For the text-containing cell, return its midpoint in [X, Y] coordinate format. 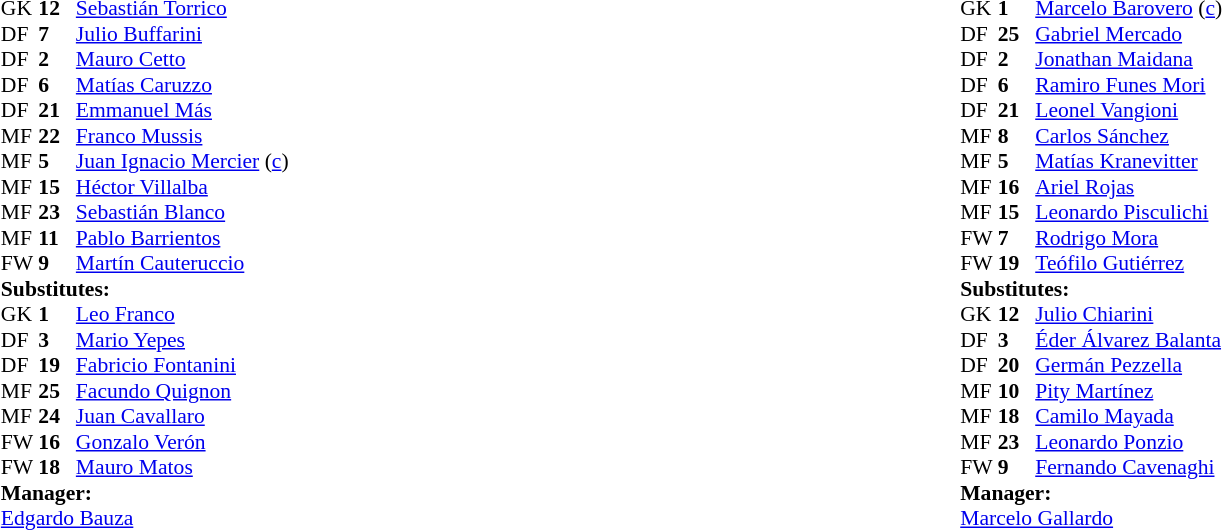
Matías Caruzzo [182, 85]
Leo Franco [182, 315]
Facundo Quignon [182, 391]
Juan Cavallaro [182, 417]
Sebastián Blanco [182, 213]
Pablo Barrientos [182, 238]
8 [1017, 136]
Fernando Cavenaghi [1128, 467]
Mauro Matos [182, 467]
1 [57, 315]
Leonardo Pisculichi [1128, 213]
11 [57, 238]
20 [1017, 365]
Juan Ignacio Mercier (c) [182, 161]
Fabricio Fontanini [182, 365]
Gonzalo Verón [182, 442]
Éder Álvarez Balanta [1128, 340]
12 [1017, 315]
Camilo Mayada [1128, 417]
Franco Mussis [182, 136]
Emmanuel Más [182, 111]
Mauro Cetto [182, 59]
Héctor Villalba [182, 187]
Julio Buffarini [182, 34]
24 [57, 417]
10 [1017, 391]
Germán Pezzella [1128, 365]
Leonel Vangioni [1128, 111]
Teófilo Gutiérrez [1128, 263]
Ramiro Funes Mori [1128, 85]
Pity Martínez [1128, 391]
Julio Chiarini [1128, 315]
Mario Yepes [182, 340]
Matías Kranevitter [1128, 161]
22 [57, 136]
Jonathan Maidana [1128, 59]
Carlos Sánchez [1128, 136]
Leonardo Ponzio [1128, 442]
Martín Cauteruccio [182, 263]
Rodrigo Mora [1128, 238]
Gabriel Mercado [1128, 34]
Ariel Rojas [1128, 187]
